Return (X, Y) of the center of cell containing provided text 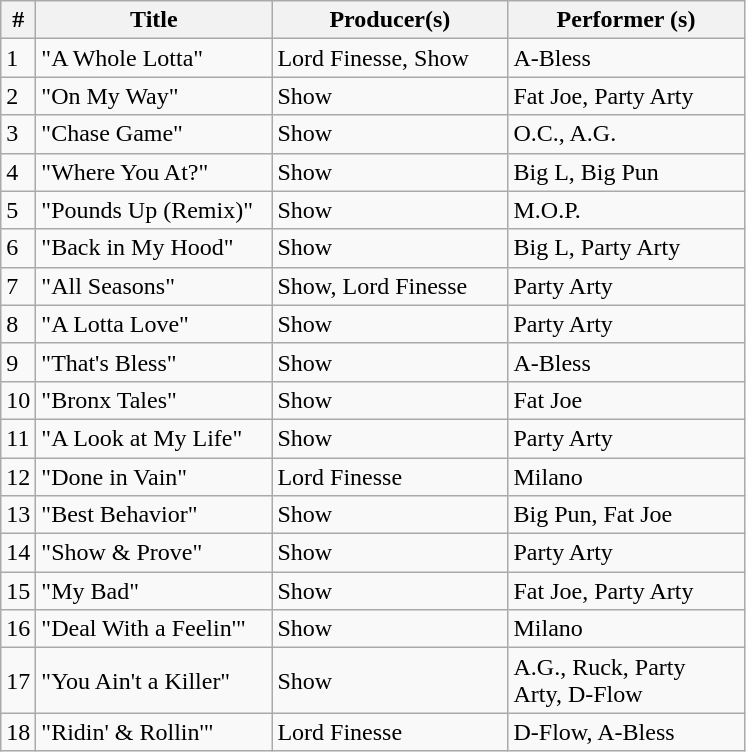
Big Pun, Fat Joe (626, 515)
"All Seasons" (154, 286)
"Ridin' & Rollin'" (154, 732)
8 (18, 324)
"My Bad" (154, 591)
Fat Joe (626, 400)
15 (18, 591)
18 (18, 732)
3 (18, 134)
6 (18, 248)
# (18, 20)
12 (18, 477)
Performer (s) (626, 20)
9 (18, 362)
"Deal With a Feelin'" (154, 629)
Title (154, 20)
"A Lotta Love" (154, 324)
10 (18, 400)
O.C., A.G. (626, 134)
"A Whole Lotta" (154, 58)
"Show & Prove" (154, 553)
Lord Finesse, Show (390, 58)
Big L, Big Pun (626, 172)
"You Ain't a Killer" (154, 680)
"Bronx Tales" (154, 400)
"Back in My Hood" (154, 248)
"Chase Game" (154, 134)
"A Look at My Life" (154, 438)
"On My Way" (154, 96)
5 (18, 210)
"Where You At?" (154, 172)
11 (18, 438)
D-Flow, A-Bless (626, 732)
Show, Lord Finesse (390, 286)
7 (18, 286)
"That's Bless" (154, 362)
13 (18, 515)
16 (18, 629)
14 (18, 553)
Big L, Party Arty (626, 248)
"Pounds Up (Remix)" (154, 210)
17 (18, 680)
M.O.P. (626, 210)
"Best Behavior" (154, 515)
4 (18, 172)
Producer(s) (390, 20)
A.G., Ruck, Party Arty, D-Flow (626, 680)
1 (18, 58)
2 (18, 96)
"Done in Vain" (154, 477)
